Find where the given text appears and provide that cell's center as [X, Y] coordinate. 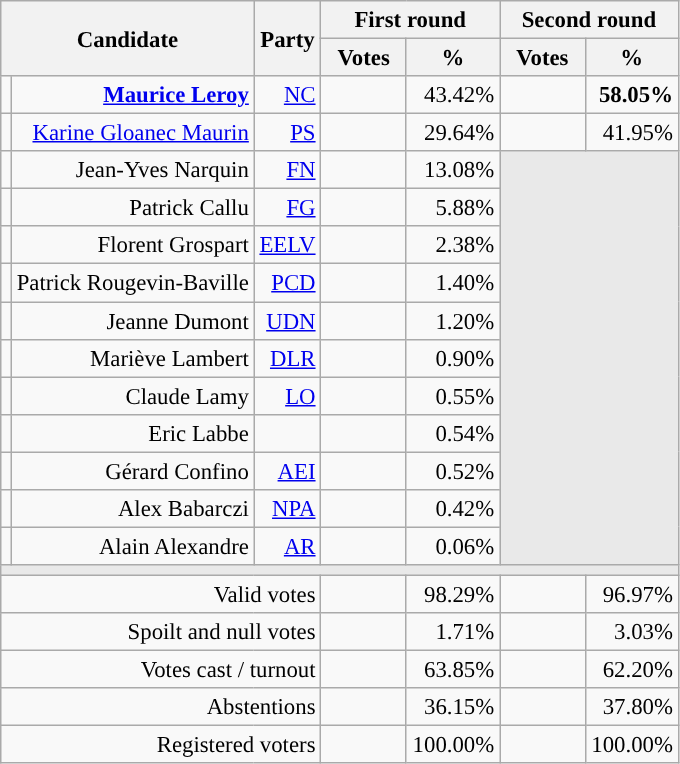
Patrick Callu [132, 208]
0.06% [452, 546]
62.20% [632, 670]
13.08% [452, 170]
58.05% [632, 95]
63.85% [452, 670]
Party [288, 38]
Spoilt and null votes [161, 632]
0.90% [452, 358]
LO [288, 396]
Karine Gloanec Maurin [132, 133]
29.64% [452, 133]
FN [288, 170]
Florent Grospart [132, 245]
PCD [288, 283]
Second round [590, 20]
Votes cast / turnout [161, 670]
AEI [288, 471]
PS [288, 133]
Jean-Yves Narquin [132, 170]
Patrick Rougevin-Baville [132, 283]
1.71% [452, 632]
Maurice Leroy [132, 95]
First round [410, 20]
36.15% [452, 707]
0.55% [452, 396]
43.42% [452, 95]
98.29% [452, 594]
1.40% [452, 283]
37.80% [632, 707]
FG [288, 208]
96.97% [632, 594]
Valid votes [161, 594]
5.88% [452, 208]
Mariève Lambert [132, 358]
0.42% [452, 509]
Alex Babarczi [132, 509]
0.52% [452, 471]
EELV [288, 245]
2.38% [452, 245]
NPA [288, 509]
Registered voters [161, 745]
3.03% [632, 632]
Jeanne Dumont [132, 321]
Candidate [128, 38]
UDN [288, 321]
Alain Alexandre [132, 546]
Claude Lamy [132, 396]
Eric Labbe [132, 433]
0.54% [452, 433]
DLR [288, 358]
Abstentions [161, 707]
Gérard Confino [132, 471]
NC [288, 95]
AR [288, 546]
41.95% [632, 133]
1.20% [452, 321]
